From the cell containing the given text, extract its center point as [x, y] coordinate. 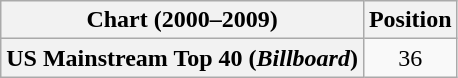
Chart (2000–2009) [182, 20]
US Mainstream Top 40 (Billboard) [182, 58]
36 [410, 58]
Position [410, 20]
